Return [X, Y] of the center of cell containing provided text 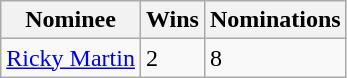
Ricky Martin [71, 58]
8 [275, 58]
Wins [172, 20]
Nominations [275, 20]
Nominee [71, 20]
2 [172, 58]
